For the text-containing cell, return its midpoint in [x, y] coordinate format. 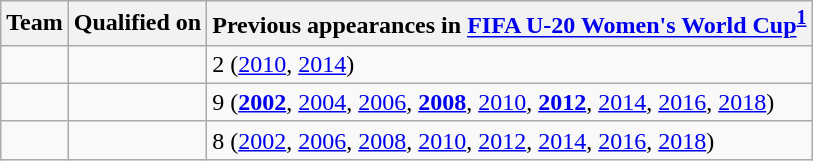
Team [35, 24]
2 (2010, 2014) [510, 64]
Previous appearances in FIFA U-20 Women's World Cup1 [510, 24]
9 (2002, 2004, 2006, 2008, 2010, 2012, 2014, 2016, 2018) [510, 102]
Qualified on [137, 24]
8 (2002, 2006, 2008, 2010, 2012, 2014, 2016, 2018) [510, 140]
